Pinpoint the cell where the given text exists, returning its [X, Y] midpoint coordinate. 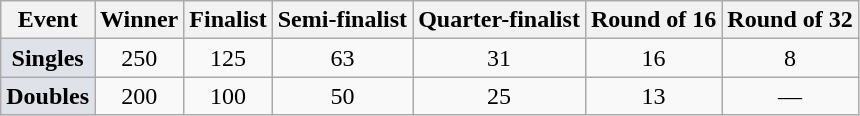
25 [500, 96]
16 [653, 58]
— [790, 96]
13 [653, 96]
50 [342, 96]
200 [138, 96]
31 [500, 58]
Quarter-finalist [500, 20]
Singles [48, 58]
Event [48, 20]
Semi-finalist [342, 20]
63 [342, 58]
8 [790, 58]
125 [228, 58]
Round of 16 [653, 20]
Round of 32 [790, 20]
100 [228, 96]
250 [138, 58]
Doubles [48, 96]
Finalist [228, 20]
Winner [138, 20]
